From the cell containing the given text, extract its center point as [X, Y] coordinate. 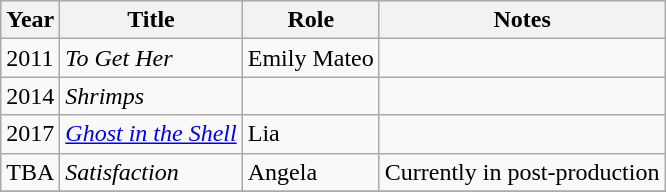
Angela [310, 172]
Shrimps [151, 96]
Lia [310, 134]
Role [310, 20]
Notes [522, 20]
To Get Her [151, 58]
Satisfaction [151, 172]
2011 [30, 58]
TBA [30, 172]
2017 [30, 134]
Ghost in the Shell [151, 134]
Emily Mateo [310, 58]
2014 [30, 96]
Year [30, 20]
Currently in post-production [522, 172]
Title [151, 20]
